Find where the given text appears and provide that cell's center as [x, y] coordinate. 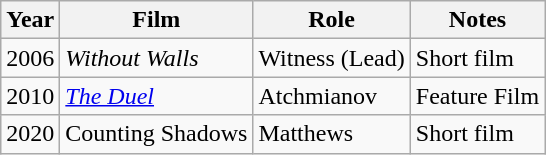
The Duel [156, 96]
2006 [30, 58]
Feature Film [477, 96]
Atchmianov [332, 96]
2020 [30, 134]
Counting Shadows [156, 134]
Year [30, 20]
Role [332, 20]
Witness (Lead) [332, 58]
Film [156, 20]
Without Walls [156, 58]
Notes [477, 20]
Matthews [332, 134]
2010 [30, 96]
